For the text-containing cell, return its midpoint in [X, Y] coordinate format. 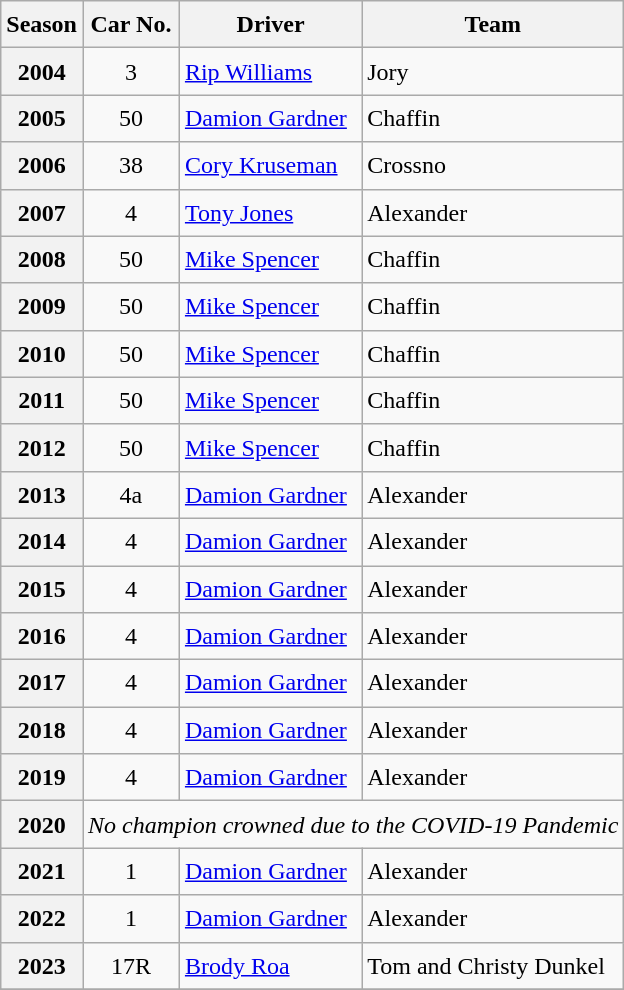
Car No. [130, 24]
2012 [42, 448]
2019 [42, 778]
2008 [42, 260]
4a [130, 494]
2017 [42, 684]
No champion crowned due to the COVID-19 Pandemic [352, 824]
2014 [42, 542]
Crossno [493, 166]
Brody Roa [270, 966]
2009 [42, 306]
Team [493, 24]
Rip Williams [270, 72]
2004 [42, 72]
2018 [42, 730]
2021 [42, 872]
Season [42, 24]
2022 [42, 918]
3 [130, 72]
2010 [42, 354]
17R [130, 966]
Jory [493, 72]
2005 [42, 118]
Driver [270, 24]
38 [130, 166]
2013 [42, 494]
2023 [42, 966]
2015 [42, 590]
Tony Jones [270, 212]
2011 [42, 400]
2016 [42, 636]
2020 [42, 824]
2007 [42, 212]
2006 [42, 166]
Tom and Christy Dunkel [493, 966]
Cory Kruseman [270, 166]
